Detect which cell encompasses the target text, then output its (X, Y) center coordinate. 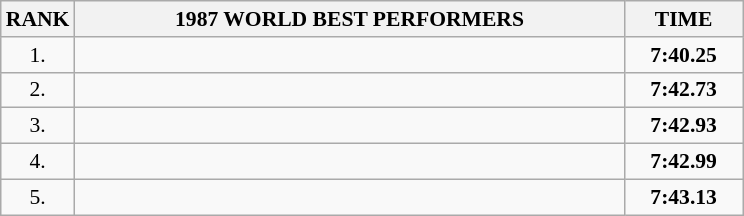
7:40.25 (684, 55)
7:42.93 (684, 126)
5. (38, 197)
TIME (684, 19)
RANK (38, 19)
7:42.99 (684, 162)
3. (38, 126)
1. (38, 55)
7:42.73 (684, 90)
2. (38, 90)
7:43.13 (684, 197)
1987 WORLD BEST PERFORMERS (349, 19)
4. (38, 162)
